Return the (X, Y) coordinate for the center point of the cell that contains the specified text.  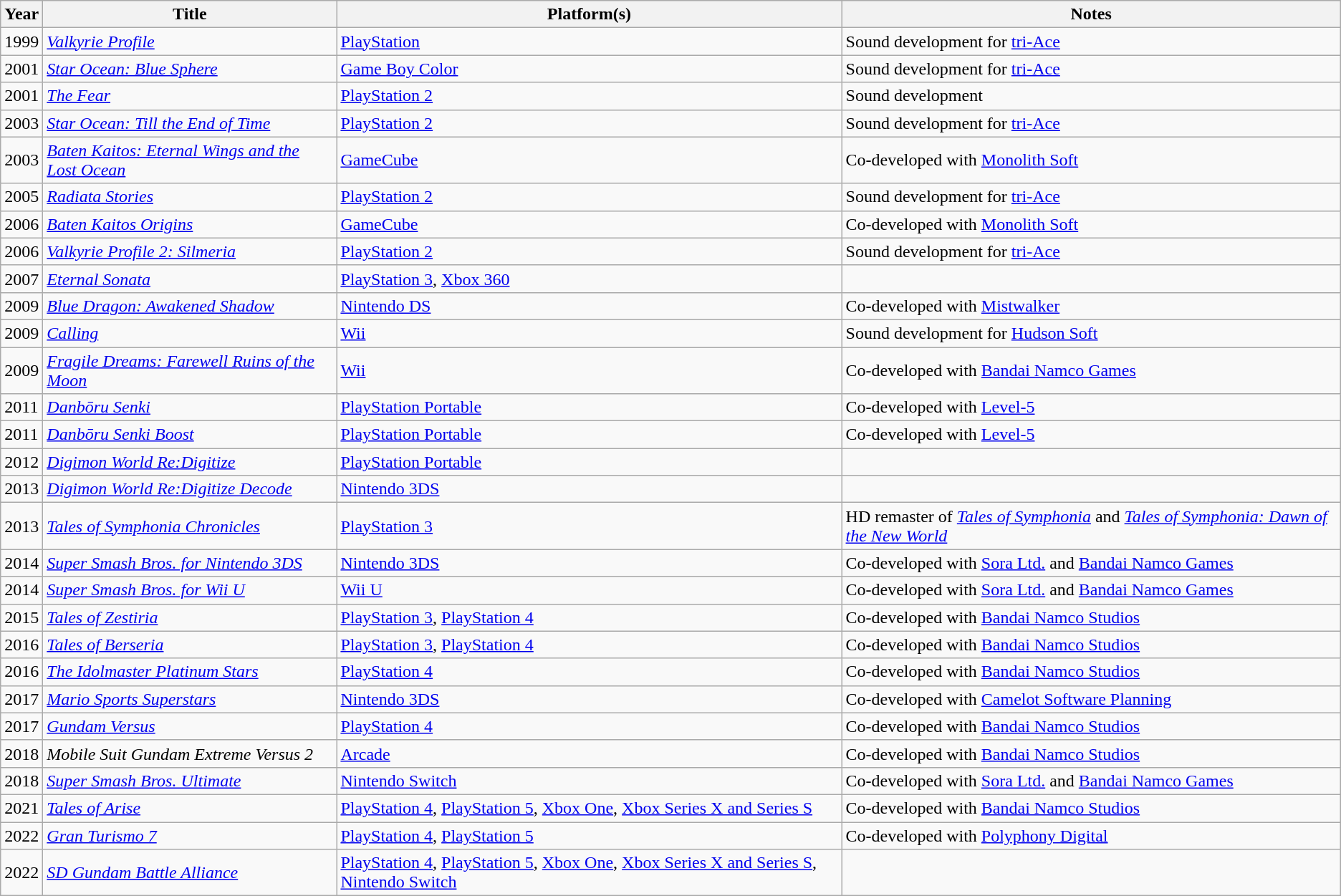
Nintendo DS (589, 306)
Year (21, 14)
The Fear (190, 96)
Calling (190, 333)
PlayStation 3, Xbox 360 (589, 279)
PlayStation (589, 42)
HD remaster of Tales of Symphonia and Tales of Symphonia: Dawn of the New World (1091, 526)
Baten Kaitos Origins (190, 224)
Sound development for Hudson Soft (1091, 333)
Tales of Symphonia Chronicles (190, 526)
Co-developed with Polyphony Digital (1091, 836)
Radiata Stories (190, 197)
Gundam Versus (190, 726)
Game Boy Color (589, 69)
PlayStation 4, PlayStation 5, Xbox One, Xbox Series X and Series S (589, 808)
1999 (21, 42)
Super Smash Bros. for Wii U (190, 590)
Sound development (1091, 96)
SD Gundam Battle Alliance (190, 872)
Co-developed with Camelot Software Planning (1091, 699)
Arcade (589, 753)
2021 (21, 808)
Gran Turismo 7 (190, 836)
2007 (21, 279)
Blue Dragon: Awakened Shadow (190, 306)
Digimon World Re:Digitize Decode (190, 489)
Platform(s) (589, 14)
Digimon World Re:Digitize (190, 462)
Star Ocean: Blue Sphere (190, 69)
Co-developed with Mistwalker (1091, 306)
Star Ocean: Till the End of Time (190, 123)
Mobile Suit Gundam Extreme Versus 2 (190, 753)
Danbōru Senki (190, 408)
Mario Sports Superstars (190, 699)
PlayStation 4, PlayStation 5, Xbox One, Xbox Series X and Series S, Nintendo Switch (589, 872)
The Idolmaster Platinum Stars (190, 672)
Notes (1091, 14)
PlayStation 3 (589, 526)
2015 (21, 617)
Title (190, 14)
Nintendo Switch (589, 781)
Fragile Dreams: Farewell Ruins of the Moon (190, 370)
Tales of Zestiria (190, 617)
2012 (21, 462)
Tales of Arise (190, 808)
Tales of Berseria (190, 645)
Baten Kaitos: Eternal Wings and the Lost Ocean (190, 160)
2005 (21, 197)
Valkyrie Profile 2: Silmeria (190, 251)
Super Smash Bros. for Nintendo 3DS (190, 563)
PlayStation 4, PlayStation 5 (589, 836)
Wii U (589, 590)
Valkyrie Profile (190, 42)
Eternal Sonata (190, 279)
Danbōru Senki Boost (190, 435)
Co-developed with Bandai Namco Games (1091, 370)
Super Smash Bros. Ultimate (190, 781)
